Extract the [x, y] coordinate from the center of the cell holding the provided text.  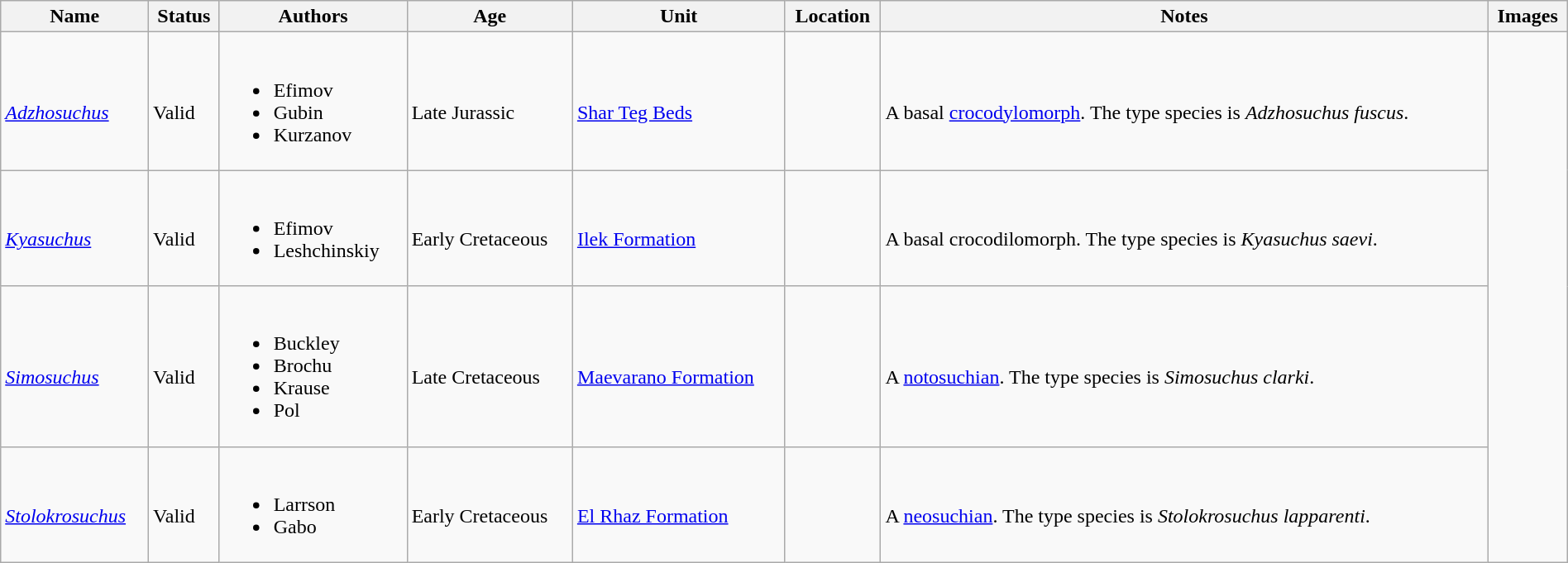
Adzhosuchus [74, 101]
Kyasuchus [74, 228]
Late Cretaceous [490, 366]
Authors [313, 17]
Shar Teg Beds [678, 101]
Age [490, 17]
A basal crocodylomorph. The type species is Adzhosuchus fuscus. [1184, 101]
Name [74, 17]
Location [833, 17]
Simosuchus [74, 366]
EfimovLeshchinskiy [313, 228]
A basal crocodilomorph. The type species is Kyasuchus saevi. [1184, 228]
Images [1527, 17]
EfimovGubinKurzanov [313, 101]
Maevarano Formation [678, 366]
Unit [678, 17]
Status [184, 17]
LarrsonGabo [313, 504]
A neosuchian. The type species is Stolokrosuchus lapparenti. [1184, 504]
Late Jurassic [490, 101]
El Rhaz Formation [678, 504]
Ilek Formation [678, 228]
Stolokrosuchus [74, 504]
BuckleyBrochuKrausePol [313, 366]
Notes [1184, 17]
A notosuchian. The type species is Simosuchus clarki. [1184, 366]
